Determine the (x, y) coordinate at the center of the cell enclosing the given text.  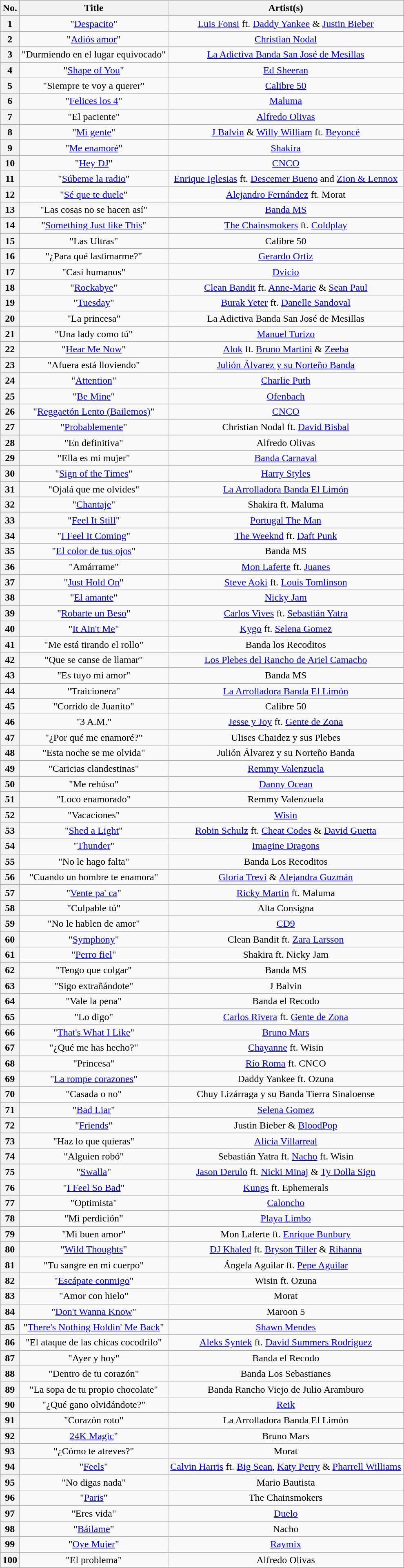
6 (10, 101)
81 (10, 1265)
7 (10, 117)
98 (10, 1529)
"Corazón roto" (94, 1420)
"¿Cómo te atreves?" (94, 1451)
72 (10, 1125)
"Una lady como tú" (94, 334)
"Optimista" (94, 1203)
Nicky Jam (286, 598)
"La sopa de tu propio chocolate" (94, 1389)
"¿Para qué lastimarme?" (94, 256)
"Vente pa' ca" (94, 892)
56 (10, 877)
"Durmiendo en el lugar equivocado" (94, 55)
61 (10, 955)
Mario Bautista (286, 1482)
46 (10, 722)
35 (10, 551)
Duelo (286, 1513)
41 (10, 644)
1 (10, 24)
75 (10, 1172)
"Escápate conmigo" (94, 1281)
"Perro fiel" (94, 955)
59 (10, 923)
Raymix (286, 1544)
95 (10, 1482)
The Chainsmokers (286, 1498)
"Shape of You" (94, 70)
Burak Yeter ft. Danelle Sandoval (286, 303)
70 (10, 1094)
42 (10, 660)
Clean Bandit ft. Zara Larsson (286, 939)
60 (10, 939)
"Me está tirando el rollo" (94, 644)
97 (10, 1513)
"Rockabye" (94, 287)
Maroon 5 (286, 1312)
100 (10, 1560)
Reik (286, 1405)
"Friends" (94, 1125)
"Don't Wanna Know" (94, 1312)
"Princesa" (94, 1063)
Ofenbach (286, 396)
Kygo ft. Selena Gomez (286, 629)
91 (10, 1420)
"Reggaetón Lento (Bailemos)" (94, 411)
"El amante" (94, 598)
The Weeknd ft. Daft Punk (286, 536)
"Ella es mi mujer" (94, 458)
"Sé que te duele" (94, 194)
Jesse y Joy ft. Gente de Zona (286, 722)
86 (10, 1343)
87 (10, 1358)
19 (10, 303)
"¿Qué gano olvidándote?" (94, 1405)
Wisin ft. Ozuna (286, 1281)
"Dentro de tu corazón" (94, 1374)
Christian Nodal (286, 39)
"Swalla" (94, 1172)
Danny Ocean (286, 784)
"Be Mine" (94, 396)
Artist(s) (286, 8)
80 (10, 1250)
Mon Laferte ft. Juanes (286, 567)
99 (10, 1544)
"Las cosas no se hacen así" (94, 210)
"Vacaciones" (94, 815)
92 (10, 1435)
"Tengo que colgar" (94, 970)
"Thunder" (94, 846)
"Cuando un hombre te enamora" (94, 877)
94 (10, 1467)
33 (10, 520)
The Chainsmokers ft. Coldplay (286, 225)
Robin Schulz ft. Cheat Codes & David Guetta (286, 830)
49 (10, 769)
23 (10, 365)
Banda Los Recoditos (286, 861)
"Ayer y hoy" (94, 1358)
"Caricias clandestinas" (94, 769)
29 (10, 458)
63 (10, 986)
"Oye Mujer" (94, 1544)
45 (10, 707)
"Sigo extrañándote" (94, 986)
J Balvin & Willy William ft. Beyoncé (286, 132)
Wisin (286, 815)
"Báilame" (94, 1529)
Ángela Aguilar ft. Pepe Aguilar (286, 1265)
"Feels" (94, 1467)
18 (10, 287)
"Something Just like This" (94, 225)
78 (10, 1219)
"No le hago falta" (94, 861)
10 (10, 163)
Jason Derulo ft. Nicki Minaj & Ty Dolla Sign (286, 1172)
Ed Sheeran (286, 70)
Selena Gomez (286, 1110)
16 (10, 256)
66 (10, 1032)
53 (10, 830)
14 (10, 225)
58 (10, 908)
DJ Khaled ft. Bryson Tiller & Rihanna (286, 1250)
"Shed a Light" (94, 830)
Manuel Turizo (286, 334)
Carlos Vives ft. Sebastián Yatra (286, 613)
"Que se canse de llamar" (94, 660)
Caloncho (286, 1203)
74 (10, 1156)
43 (10, 675)
17 (10, 272)
"El paciente" (94, 117)
76 (10, 1188)
30 (10, 474)
No. (10, 8)
Ulises Chaidez y sus Plebes (286, 738)
"En definitiva" (94, 442)
Chayanne ft. Wisin (286, 1048)
Daddy Yankee ft. Ozuna (286, 1079)
26 (10, 411)
"¿Por qué me enamoré?" (94, 738)
22 (10, 349)
"3 A.M." (94, 722)
20 (10, 318)
"Sign of the Times" (94, 474)
"Siempre te voy a querer" (94, 86)
"Tuesday" (94, 303)
11 (10, 179)
"Mi gente" (94, 132)
"Las Ultras" (94, 241)
"Feel It Still" (94, 520)
Imagine Dragons (286, 846)
"Despacito" (94, 24)
93 (10, 1451)
Title (94, 8)
Shawn Mendes (286, 1327)
Maluma (286, 101)
"Lo digo" (94, 1017)
Enrique Iglesias ft. Descemer Bueno and Zion & Lennox (286, 179)
Shakira ft. Maluma (286, 505)
Los Plebes del Rancho de Ariel Camacho (286, 660)
15 (10, 241)
"Mi buen amor" (94, 1234)
62 (10, 970)
"Eres vida" (94, 1513)
38 (10, 598)
J Balvin (286, 986)
28 (10, 442)
"Casada o no" (94, 1094)
"Me rehúso" (94, 784)
55 (10, 861)
Alejandro Fernández ft. Morat (286, 194)
21 (10, 334)
69 (10, 1079)
68 (10, 1063)
"Paris" (94, 1498)
"Súbeme la radio" (94, 179)
Shakira (286, 148)
"Traicionera" (94, 691)
"Bad Liar" (94, 1110)
"Es tuyo mi amor" (94, 675)
"Afuera está lloviendo" (94, 365)
24 (10, 380)
79 (10, 1234)
"I Feel It Coming" (94, 536)
2 (10, 39)
"Loco enamorado" (94, 799)
"El color de tus ojos" (94, 551)
"Adiós amor" (94, 39)
"Culpable tú" (94, 908)
Ricky Martin ft. Maluma (286, 892)
"La rompe corazones" (94, 1079)
Banda los Recoditos (286, 644)
65 (10, 1017)
Justin Bieber & BloodPop (286, 1125)
"Ojalá que me olvides" (94, 489)
"Amor con hielo" (94, 1296)
"Wild Thoughts" (94, 1250)
5 (10, 86)
31 (10, 489)
"El problema" (94, 1560)
Chuy Lizárraga y su Banda Tierra Sinaloense (286, 1094)
Portugal The Man (286, 520)
13 (10, 210)
8 (10, 132)
Carlos Rivera ft. Gente de Zona (286, 1017)
"Me enamoré" (94, 148)
48 (10, 753)
Calvin Harris ft. Big Sean, Katy Perry & Pharrell Williams (286, 1467)
44 (10, 691)
"It Ain't Me" (94, 629)
Río Roma ft. CNCO (286, 1063)
96 (10, 1498)
12 (10, 194)
Shakira ft. Nicky Jam (286, 955)
"Symphony" (94, 939)
Mon Laferte ft. Enrique Bunbury (286, 1234)
"Mi perdición" (94, 1219)
52 (10, 815)
24K Magic" (94, 1435)
77 (10, 1203)
"No le hablen de amor" (94, 923)
40 (10, 629)
51 (10, 799)
73 (10, 1141)
32 (10, 505)
"Amárrame" (94, 567)
"Probablemente" (94, 427)
Alok ft. Bruno Martini & Zeeba (286, 349)
"That's What I Like" (94, 1032)
85 (10, 1327)
Nacho (286, 1529)
"Corrido de Juanito" (94, 707)
Steve Aoki ft. Louis Tomlinson (286, 582)
Banda Los Sebastianes (286, 1374)
"I Feel So Bad" (94, 1188)
Aleks Syntek ft. David Summers Rodríguez (286, 1343)
71 (10, 1110)
88 (10, 1374)
Luis Fonsi ft. Daddy Yankee & Justin Bieber (286, 24)
"There's Nothing Holdin' Me Back" (94, 1327)
Christian Nodal ft. David Bisbal (286, 427)
57 (10, 892)
"El ataque de las chicas cocodrilo" (94, 1343)
Sebastián Yatra ft. Nacho ft. Wisin (286, 1156)
90 (10, 1405)
"Haz lo que quieras" (94, 1141)
Alta Consigna (286, 908)
67 (10, 1048)
"No digas nada" (94, 1482)
Clean Bandit ft. Anne-Marie & Sean Paul (286, 287)
"La princesa" (94, 318)
34 (10, 536)
Playa Limbo (286, 1219)
"Chantaje" (94, 505)
"Alguien robó" (94, 1156)
Harry Styles (286, 474)
"Tu sangre en mi cuerpo" (94, 1265)
Banda Carnaval (286, 458)
36 (10, 567)
50 (10, 784)
25 (10, 396)
89 (10, 1389)
"Felices los 4" (94, 101)
Alicia Villarreal (286, 1141)
27 (10, 427)
47 (10, 738)
84 (10, 1312)
64 (10, 1001)
"Just Hold On" (94, 582)
39 (10, 613)
37 (10, 582)
Gloria Trevi & Alejandra Guzmán (286, 877)
Kungs ft. Ephemerals (286, 1188)
9 (10, 148)
"Vale la pena" (94, 1001)
CD9 (286, 923)
Gerardo Ortiz (286, 256)
"Robarte un Beso" (94, 613)
82 (10, 1281)
"¿Qué me has hecho?" (94, 1048)
3 (10, 55)
Dvicio (286, 272)
Banda Rancho Viejo de Julio Aramburo (286, 1389)
"Casi humanos" (94, 272)
83 (10, 1296)
Charlie Puth (286, 380)
4 (10, 70)
"Esta noche se me olvida" (94, 753)
"Attention" (94, 380)
"Hear Me Now" (94, 349)
"Hey DJ" (94, 163)
54 (10, 846)
